Find where the given text appears and provide that cell's center as (x, y) coordinate. 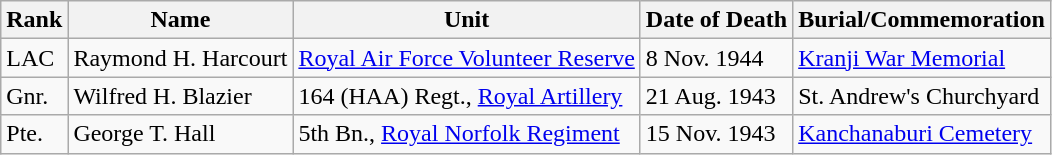
Burial/Commemoration (922, 20)
George T. Hall (180, 134)
Gnr. (34, 96)
Rank (34, 20)
St. Andrew's Churchyard (922, 96)
Wilfred H. Blazier (180, 96)
Kanchanaburi Cemetery (922, 134)
15 Nov. 1943 (716, 134)
Name (180, 20)
LAC (34, 58)
21 Aug. 1943 (716, 96)
Kranji War Memorial (922, 58)
Date of Death (716, 20)
Pte. (34, 134)
5th Bn., Royal Norfolk Regiment (466, 134)
164 (HAA) Regt., Royal Artillery (466, 96)
Unit (466, 20)
Royal Air Force Volunteer Reserve (466, 58)
Raymond H. Harcourt (180, 58)
8 Nov. 1944 (716, 58)
